Output the (X, Y) coordinate of the center of the cell containing the given text.  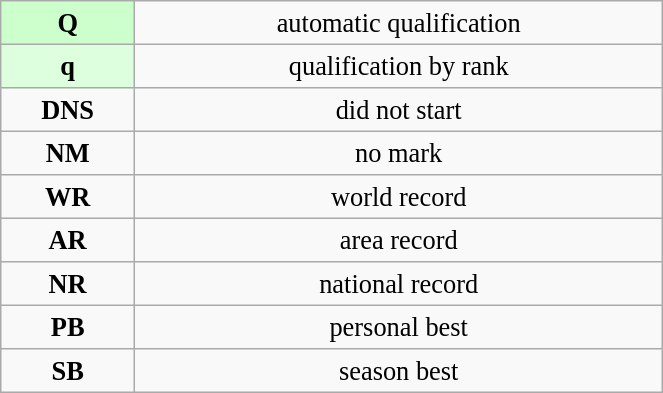
area record (399, 240)
q (68, 66)
season best (399, 371)
did not start (399, 109)
PB (68, 327)
SB (68, 371)
NR (68, 284)
world record (399, 197)
automatic qualification (399, 22)
Q (68, 22)
NM (68, 153)
WR (68, 197)
DNS (68, 109)
no mark (399, 153)
qualification by rank (399, 66)
AR (68, 240)
national record (399, 284)
personal best (399, 327)
